Identify which cell holds the provided text, then report its (x, y) central coordinate. 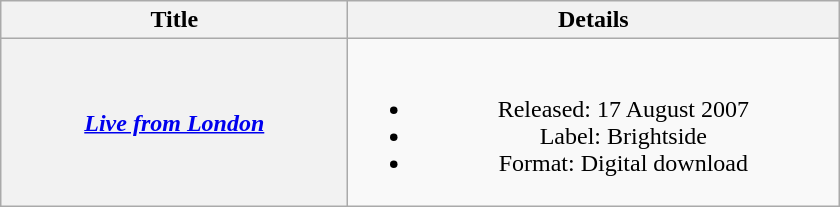
Title (174, 20)
Live from London (174, 122)
Details (594, 20)
Released: 17 August 2007Label: BrightsideFormat: Digital download (594, 122)
